Scan for the cell matching the given text and deliver its (X, Y) coordinate at center. 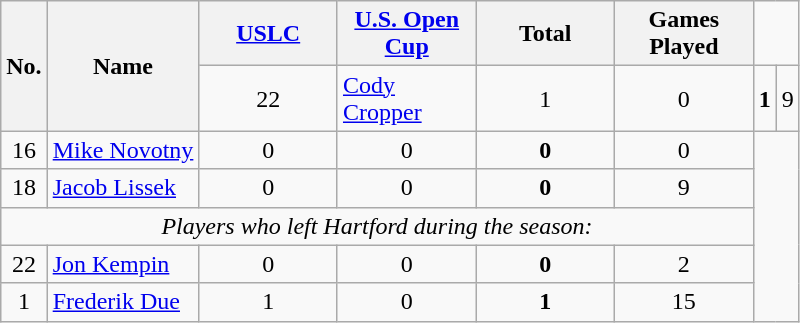
No. (24, 66)
Players who left Hartford during the season: (377, 226)
2 (684, 264)
Jon Kempin (123, 264)
Mike Novotny (123, 150)
Cody Cropper (406, 98)
Frederik Due (123, 302)
Jacob Lissek (123, 188)
Name (123, 66)
Games Played (684, 34)
U.S. Open Cup (406, 34)
15 (684, 302)
18 (24, 188)
USLC (268, 34)
Total (546, 34)
16 (24, 150)
